For the text-containing cell, return its midpoint in [X, Y] coordinate format. 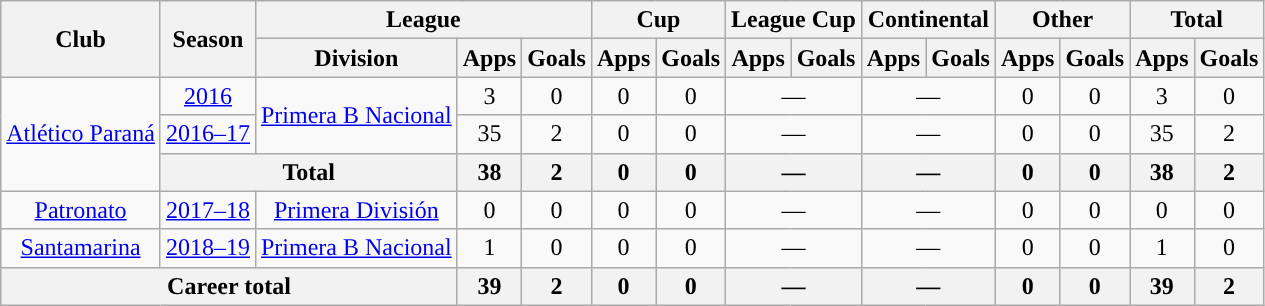
Cup [658, 20]
Primera División [356, 210]
Season [208, 39]
Patronato [81, 210]
Other [1062, 20]
2016–17 [208, 134]
League Cup [794, 20]
League [423, 20]
Santamarina [81, 248]
2018–19 [208, 248]
2016 [208, 96]
Continental [928, 20]
Club [81, 39]
Career total [229, 286]
Atlético Paraná [81, 134]
2017–18 [208, 210]
Division [356, 58]
